Identify which cell holds the provided text, then report its [X, Y] central coordinate. 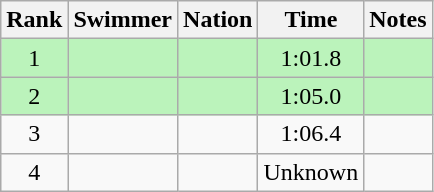
Rank [34, 20]
Swimmer [123, 20]
Notes [398, 20]
2 [34, 96]
Time [311, 20]
3 [34, 134]
1:06.4 [311, 134]
1:01.8 [311, 58]
Unknown [311, 172]
1:05.0 [311, 96]
Nation [218, 20]
1 [34, 58]
4 [34, 172]
